Identify which cell holds the provided text, then report its (X, Y) central coordinate. 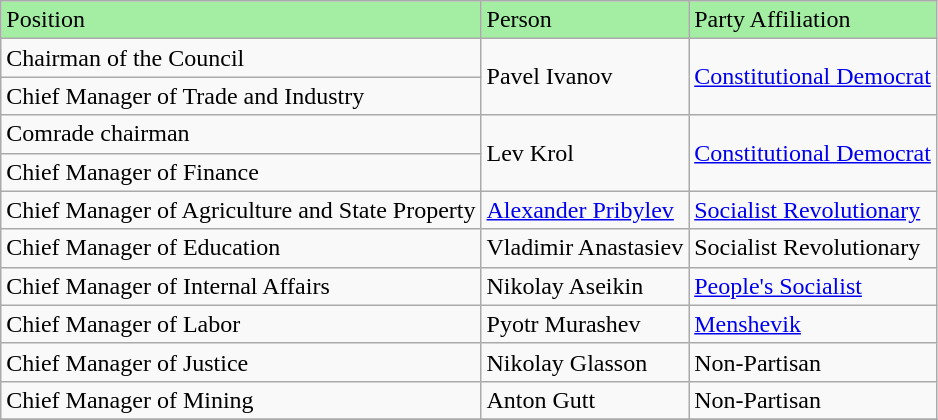
Alexander Pribylev (585, 210)
Chief Manager of Education (241, 248)
Chief Manager of Labor (241, 324)
Person (585, 20)
Chairman of the Council (241, 58)
Chief Manager of Agriculture and State Property (241, 210)
Chief Manager of Mining (241, 400)
Nikolay Aseikin (585, 286)
Chief Manager of Finance (241, 172)
Nikolay Glasson (585, 362)
Menshevik (813, 324)
Chief Manager of Internal Affairs (241, 286)
Chief Manager of Trade and Industry (241, 96)
Lev Krol (585, 153)
Party Affiliation (813, 20)
Chief Manager of Justice (241, 362)
Vladimir Anastasiev (585, 248)
Comrade chairman (241, 134)
Pyotr Murashev (585, 324)
Position (241, 20)
Pavel Ivanov (585, 77)
Anton Gutt (585, 400)
People's Socialist (813, 286)
